Search for the cell housing the specified text and yield its [x, y] center coordinate. 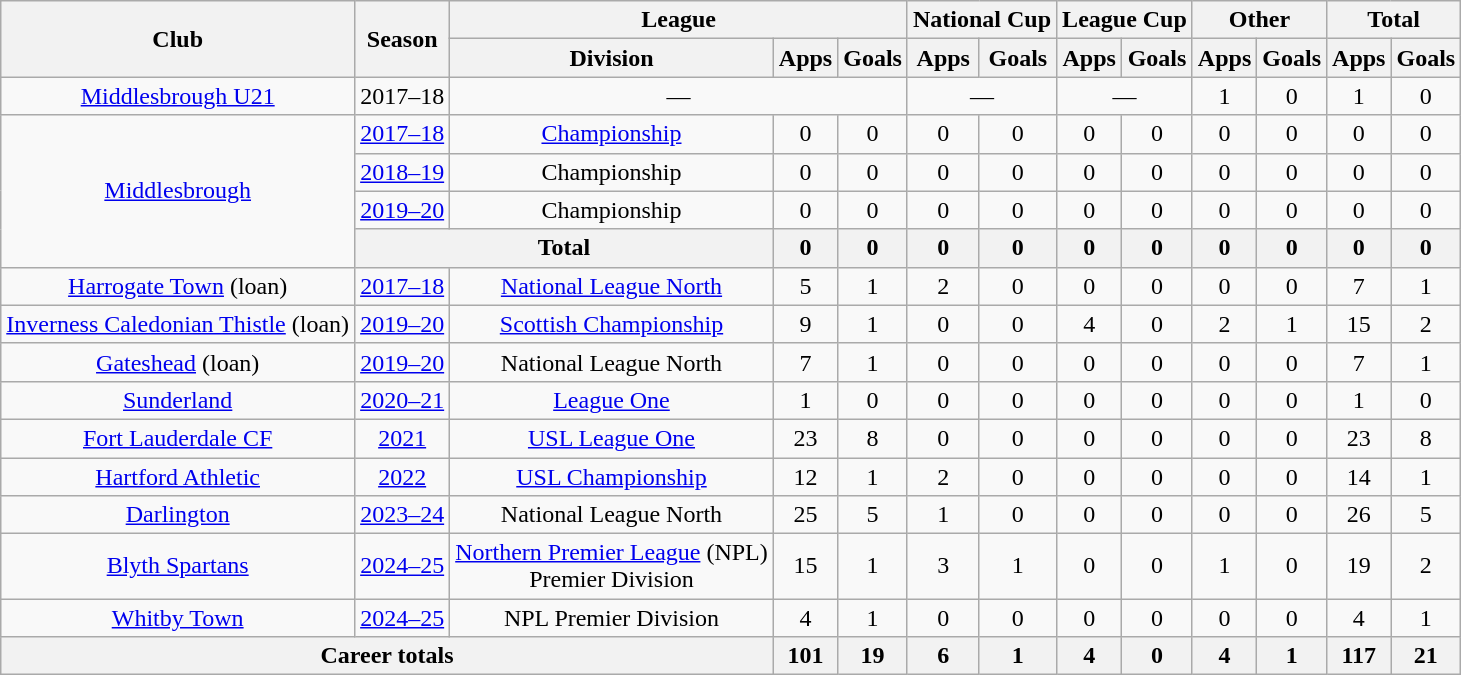
Blyth Spartans [178, 566]
2018–19 [402, 172]
Club [178, 39]
21 [1426, 656]
Other [1259, 20]
Division [612, 58]
Whitby Town [178, 618]
3 [943, 566]
USL Championship [612, 477]
Inverness Caledonian Thistle (loan) [178, 324]
9 [805, 324]
Fort Lauderdale CF [178, 438]
NPL Premier Division [612, 618]
Hartford Athletic [178, 477]
Middlesbrough [178, 191]
League One [612, 400]
26 [1359, 515]
Season [402, 39]
101 [805, 656]
Career totals [388, 656]
USL League One [612, 438]
Sunderland [178, 400]
25 [805, 515]
Northern Premier League (NPL)Premier Division [612, 566]
League Cup [1125, 20]
2021 [402, 438]
Scottish Championship [612, 324]
Gateshead (loan) [178, 362]
Harrogate Town (loan) [178, 286]
National Cup [982, 20]
2023–24 [402, 515]
Darlington [178, 515]
117 [1359, 656]
14 [1359, 477]
2022 [402, 477]
2020–21 [402, 400]
12 [805, 477]
Middlesbrough U21 [178, 96]
6 [943, 656]
League [679, 20]
